Return (x, y) of the center of cell containing provided text 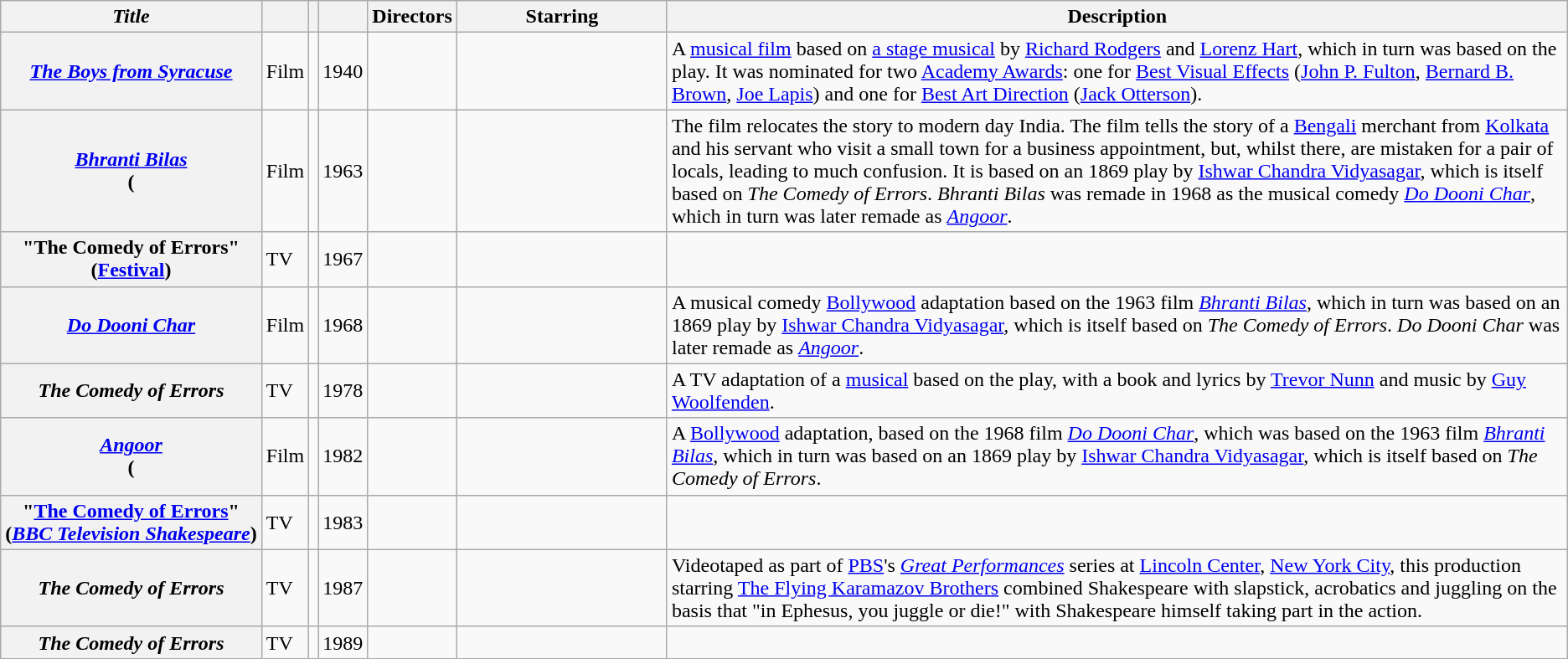
Description (1117, 17)
Do Dooni Char (132, 325)
1989 (343, 642)
The Boys from Syracuse (132, 71)
Directors (412, 17)
Title (132, 17)
Bhranti Bilas( (132, 171)
1987 (343, 588)
1983 (343, 523)
"The Comedy of Errors"(BBC Television Shakespeare) (132, 523)
A TV adaptation of a musical based on the play, with a book and lyrics by Trevor Nunn and music by Guy Woolfenden. (1117, 390)
1968 (343, 325)
1982 (343, 456)
1967 (343, 260)
Starring (561, 17)
"The Comedy of Errors"(Festival) (132, 260)
1978 (343, 390)
1940 (343, 71)
1963 (343, 171)
Angoor( (132, 456)
